Determine the (X, Y) coordinate at the center of the cell enclosing the given text.  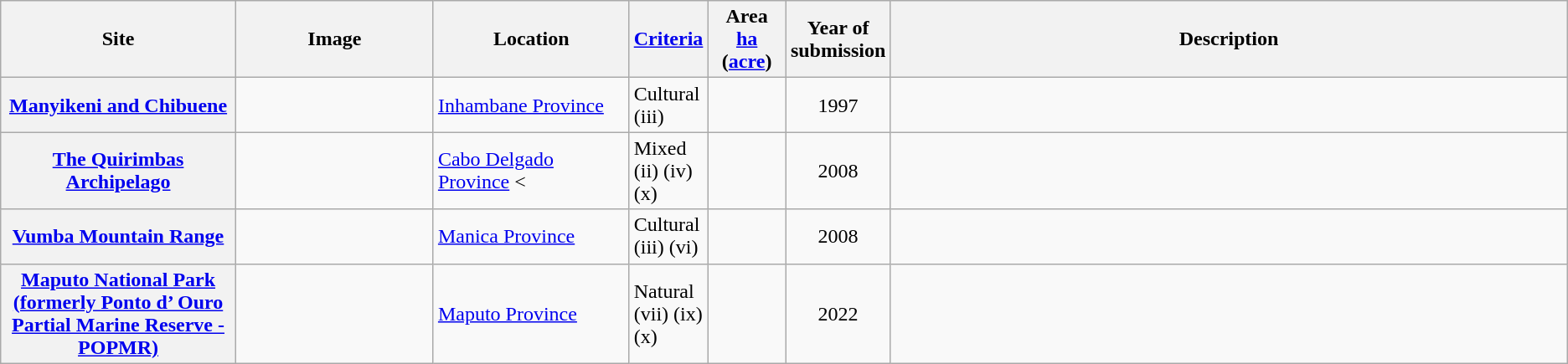
Maputo Province (531, 313)
Inhambane Province (531, 105)
Criteria (668, 39)
Site (119, 39)
Cabo Delgado Province < (531, 171)
The Quirimbas Archipelago (119, 171)
Manica Province (531, 236)
Maputo National Park (formerly Ponto d’ Ouro Partial Marine Reserve - POPMR) (119, 313)
Cultural (iii) (668, 105)
Location (531, 39)
Vumba Mountain Range (119, 236)
Year of submission (838, 39)
Mixed (ii) (iv) (x) (668, 171)
1997 (838, 105)
Image (334, 39)
Description (1229, 39)
2022 (838, 313)
Natural (vii) (ix) (x) (668, 313)
Manyikeni and Chibuene (119, 105)
Areaha (acre) (747, 39)
Cultural (iii) (vi) (668, 236)
